Return the [x, y] coordinate for the center point of the cell that contains the specified text.  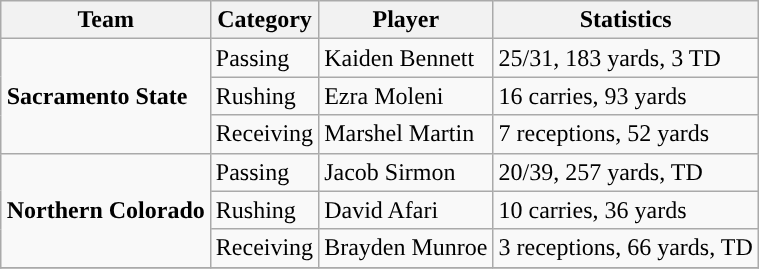
3 receptions, 66 yards, TD [626, 248]
Team [106, 20]
Brayden Munroe [406, 248]
Northern Colorado [106, 210]
10 carries, 36 yards [626, 210]
Player [406, 20]
Jacob Sirmon [406, 172]
Kaiden Bennett [406, 58]
20/39, 257 yards, TD [626, 172]
25/31, 183 yards, 3 TD [626, 58]
16 carries, 93 yards [626, 96]
Statistics [626, 20]
Ezra Moleni [406, 96]
Category [264, 20]
David Afari [406, 210]
Marshel Martin [406, 134]
7 receptions, 52 yards [626, 134]
Sacramento State [106, 96]
